Locate the cell with the specified text and output its [x, y] center coordinate. 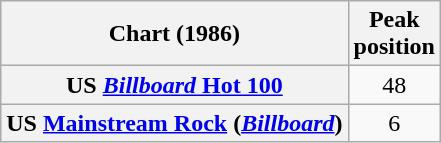
Peakposition [394, 34]
6 [394, 123]
US Billboard Hot 100 [174, 85]
US Mainstream Rock (Billboard) [174, 123]
48 [394, 85]
Chart (1986) [174, 34]
